Provide the (x, y) coordinate of the cell's center where the given text is located.  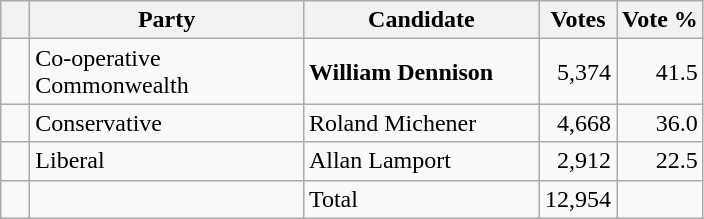
4,668 (578, 123)
41.5 (660, 72)
Roland Michener (421, 123)
Conservative (167, 123)
22.5 (660, 161)
5,374 (578, 72)
Votes (578, 20)
William Dennison (421, 72)
Allan Lamport (421, 161)
Co-operative Commonwealth (167, 72)
Vote % (660, 20)
2,912 (578, 161)
Candidate (421, 20)
Total (421, 199)
12,954 (578, 199)
36.0 (660, 123)
Party (167, 20)
Liberal (167, 161)
